Return [x, y] of the center of cell containing provided text 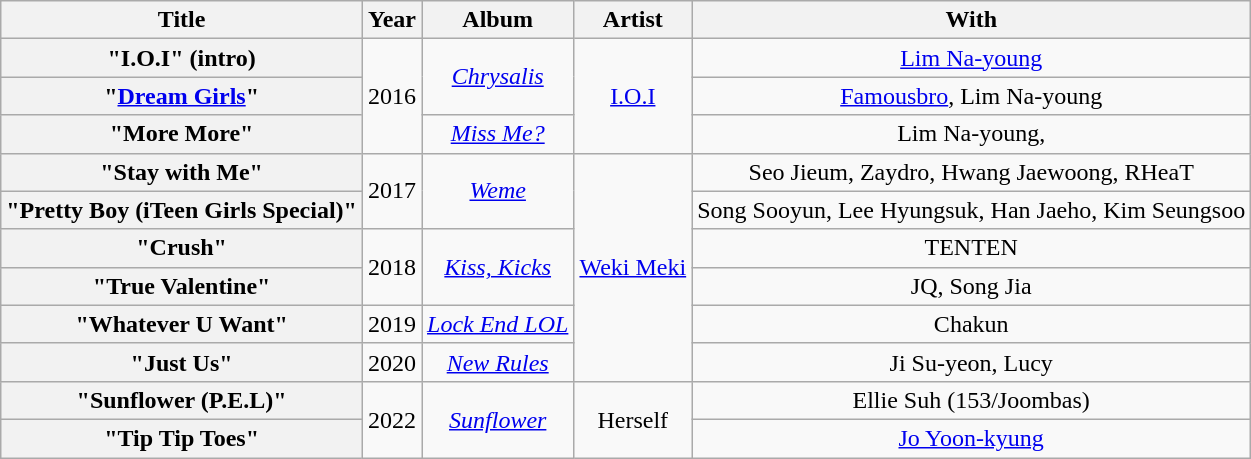
"Crush" [182, 248]
JQ, Song Jia [972, 286]
Miss Me? [498, 134]
Famousbro, Lim Na-young [972, 96]
2019 [392, 324]
Lock End LOL [498, 324]
2016 [392, 96]
Jo Yoon-kyung [972, 438]
New Rules [498, 362]
2022 [392, 419]
Weme [498, 191]
"Tip Tip Toes" [182, 438]
Title [182, 20]
2018 [392, 267]
2020 [392, 362]
"I.O.I" (intro) [182, 58]
Lim Na-young [972, 58]
Kiss, Kicks [498, 267]
"More More" [182, 134]
Ellie Suh (153/Joombas) [972, 400]
Lim Na-young, [972, 134]
Ji Su-yeon, Lucy [972, 362]
Year [392, 20]
Chakun [972, 324]
Weki Meki [633, 267]
With [972, 20]
"True Valentine" [182, 286]
Sunflower [498, 419]
Herself [633, 419]
"Stay with Me" [182, 172]
"Dream Girls" [182, 96]
Seo Jieum, Zaydro, Hwang Jaewoong, RHeaT [972, 172]
Chrysalis [498, 77]
TENTEN [972, 248]
Song Sooyun, Lee Hyungsuk, Han Jaeho, Kim Seungsoo [972, 210]
2017 [392, 191]
Artist [633, 20]
Album [498, 20]
"Just Us" [182, 362]
I.O.I [633, 96]
"Pretty Boy (iTeen Girls Special)" [182, 210]
"Whatever U Want" [182, 324]
"Sunflower (P.E.L)" [182, 400]
